Determine the [X, Y] coordinate at the center of the cell enclosing the given text.  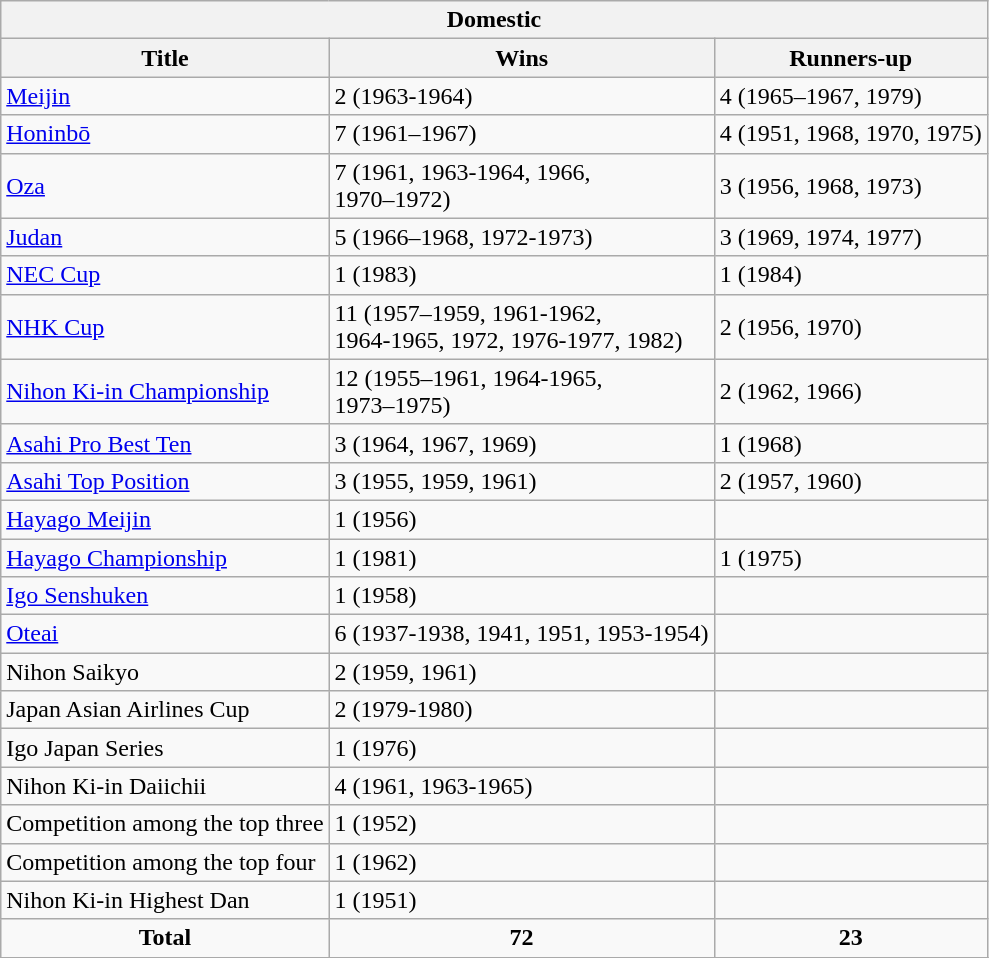
Nihon Saikyo [165, 672]
7 (1961–1967) [522, 134]
3 (1955, 1959, 1961) [522, 481]
1 (1952) [522, 824]
Asahi Pro Best Ten [165, 443]
Nihon Ki-in Championship [165, 392]
72 [522, 938]
11 (1957–1959, 1961-1962, 1964-1965, 1972, 1976-1977, 1982) [522, 326]
1 (1981) [522, 557]
Hayago Championship [165, 557]
Nihon Ki-in Highest Dan [165, 900]
Total [165, 938]
1 (1968) [850, 443]
4 (1965–1967, 1979) [850, 96]
3 (1956, 1968, 1973) [850, 186]
Oza [165, 186]
12 (1955–1961, 1964-1965, 1973–1975) [522, 392]
1 (1956) [522, 519]
7 (1961, 1963-1964, 1966, 1970–1972) [522, 186]
Honinbō [165, 134]
2 (1962, 1966) [850, 392]
23 [850, 938]
5 (1966–1968, 1972-1973) [522, 237]
Hayago Meijin [165, 519]
Judan [165, 237]
4 (1951, 1968, 1970, 1975) [850, 134]
1 (1984) [850, 275]
Asahi Top Position [165, 481]
Runners-up [850, 58]
2 (1979-1980) [522, 710]
Oteai [165, 634]
Japan Asian Airlines Cup [165, 710]
4 (1961, 1963-1965) [522, 786]
1 (1951) [522, 900]
2 (1956, 1970) [850, 326]
Nihon Ki-in Daiichii [165, 786]
Igo Senshuken [165, 596]
Title [165, 58]
1 (1976) [522, 748]
1 (1975) [850, 557]
1 (1958) [522, 596]
2 (1959, 1961) [522, 672]
Domestic [494, 20]
Competition among the top four [165, 862]
3 (1969, 1974, 1977) [850, 237]
1 (1962) [522, 862]
6 (1937-1938, 1941, 1951, 1953-1954) [522, 634]
Competition among the top three [165, 824]
2 (1957, 1960) [850, 481]
Wins [522, 58]
NEC Cup [165, 275]
1 (1983) [522, 275]
Meijin [165, 96]
Igo Japan Series [165, 748]
3 (1964, 1967, 1969) [522, 443]
2 (1963-1964) [522, 96]
NHK Cup [165, 326]
